Locate the cell with the specified text and output its (x, y) center coordinate. 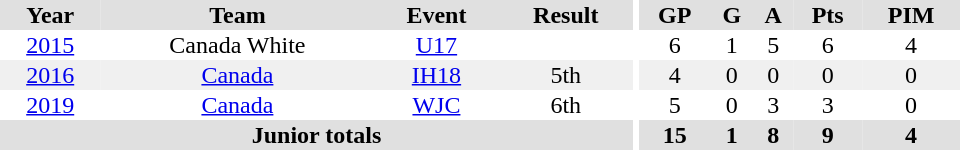
G (732, 15)
9 (828, 135)
WJC (436, 105)
IH18 (436, 75)
A (773, 15)
8 (773, 135)
Pts (828, 15)
6th (566, 105)
Event (436, 15)
Result (566, 15)
2015 (50, 45)
2019 (50, 105)
Team (237, 15)
Canada White (237, 45)
Year (50, 15)
U17 (436, 45)
2016 (50, 75)
15 (675, 135)
GP (675, 15)
PIM (911, 15)
5th (566, 75)
Junior totals (316, 135)
